Capture the cell that displays the provided text and extract its (X, Y) central coordinate. 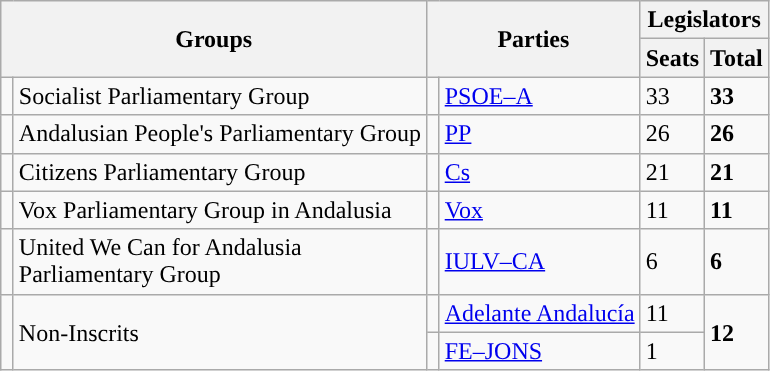
Total (737, 58)
12 (737, 332)
Cs (540, 172)
Andalusian People's Parliamentary Group (220, 134)
PSOE–A (540, 96)
PP (540, 134)
Socialist Parliamentary Group (220, 96)
IULV–CA (540, 262)
Non-Inscrits (220, 332)
Parties (534, 39)
Vox (540, 210)
Seats (672, 58)
Groups (214, 39)
Vox Parliamentary Group in Andalusia (220, 210)
FE–JONS (540, 351)
Adelante Andalucía (540, 313)
Citizens Parliamentary Group (220, 172)
Legislators (704, 20)
1 (672, 351)
United We Can for AndalusiaParliamentary Group (220, 262)
